Extract the [x, y] coordinate from the center of the cell holding the provided text.  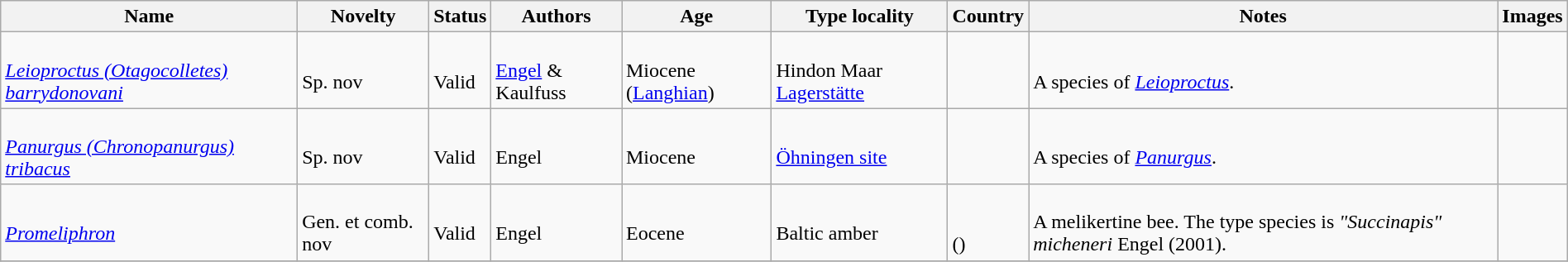
Eocene [696, 222]
Miocene (Langhian) [696, 70]
Hindon Maar Lagerstätte [860, 70]
Leioproctus (Otagocolletes) barrydonovani [149, 70]
Status [460, 17]
Notes [1264, 17]
Name [149, 17]
Promeliphron [149, 222]
A species of Panurgus. [1264, 146]
A species of Leioproctus. [1264, 70]
Engel & Kaulfuss [557, 70]
A melikertine bee. The type species is "Succinapis" micheneri Engel (2001). [1264, 222]
Öhningen site [860, 146]
Miocene [696, 146]
Gen. et comb. nov [364, 222]
Age [696, 17]
Authors [557, 17]
Country [988, 17]
Type locality [860, 17]
Panurgus (Chronopanurgus) tribacus [149, 146]
Baltic amber [860, 222]
Novelty [364, 17]
() [988, 222]
Images [1532, 17]
